Output the (x, y) coordinate of the center of the cell containing the given text.  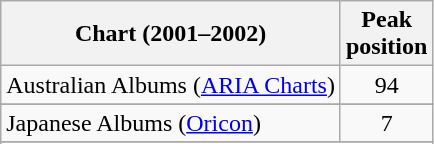
7 (386, 123)
Peakposition (386, 34)
Chart (2001–2002) (171, 34)
Japanese Albums (Oricon) (171, 123)
Australian Albums (ARIA Charts) (171, 85)
94 (386, 85)
